Determine the (X, Y) coordinate at the center of the cell enclosing the given text.  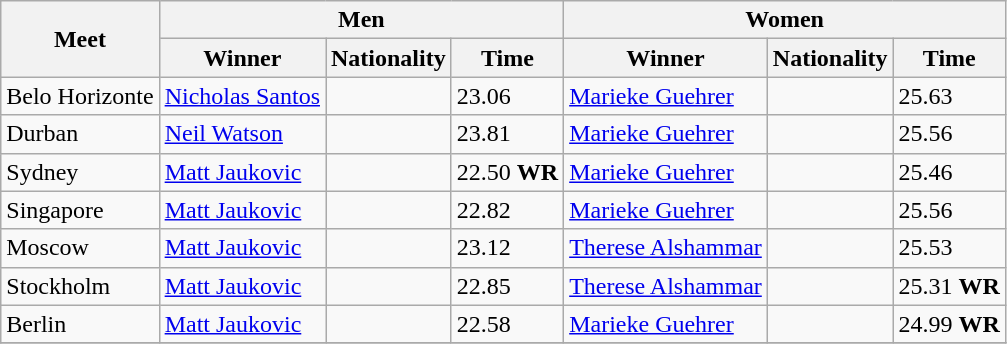
Moscow (80, 248)
22.58 (507, 324)
Meet (80, 39)
Nicholas Santos (242, 96)
25.53 (949, 248)
Stockholm (80, 286)
Women (785, 20)
Belo Horizonte (80, 96)
Neil Watson (242, 134)
Singapore (80, 210)
Durban (80, 134)
23.06 (507, 96)
Sydney (80, 172)
23.81 (507, 134)
24.99 WR (949, 324)
Berlin (80, 324)
22.85 (507, 286)
25.46 (949, 172)
22.50 WR (507, 172)
25.63 (949, 96)
Men (362, 20)
22.82 (507, 210)
23.12 (507, 248)
25.31 WR (949, 286)
